Pinpoint the cell where the given text exists, returning its (x, y) midpoint coordinate. 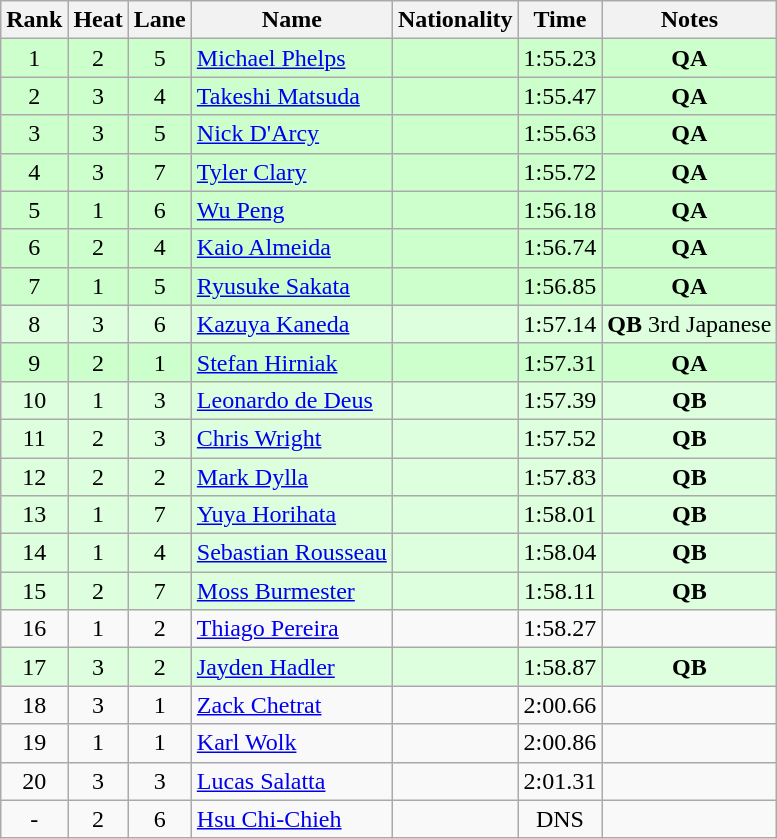
Michael Phelps (292, 58)
1:58.04 (560, 553)
1:57.52 (560, 438)
Wu Peng (292, 210)
2:00.66 (560, 705)
1:55.63 (560, 134)
Mark Dylla (292, 477)
Time (560, 20)
1:58.27 (560, 629)
QB 3rd Japanese (690, 324)
13 (34, 515)
18 (34, 705)
Lane (160, 20)
2:00.86 (560, 743)
1:55.23 (560, 58)
Chris Wright (292, 438)
2:01.31 (560, 781)
1:56.85 (560, 286)
Ryusuke Sakata (292, 286)
Takeshi Matsuda (292, 96)
1:55.72 (560, 172)
11 (34, 438)
Tyler Clary (292, 172)
Hsu Chi-Chieh (292, 819)
Kazuya Kaneda (292, 324)
1:57.39 (560, 400)
Lucas Salatta (292, 781)
Notes (690, 20)
16 (34, 629)
15 (34, 591)
Jayden Hadler (292, 667)
1:57.14 (560, 324)
Moss Burmester (292, 591)
19 (34, 743)
DNS (560, 819)
8 (34, 324)
1:55.47 (560, 96)
- (34, 819)
Leonardo de Deus (292, 400)
9 (34, 362)
Zack Chetrat (292, 705)
1:58.01 (560, 515)
1:56.74 (560, 248)
Thiago Pereira (292, 629)
10 (34, 400)
14 (34, 553)
1:58.87 (560, 667)
Yuya Horihata (292, 515)
Stefan Hirniak (292, 362)
17 (34, 667)
Sebastian Rousseau (292, 553)
20 (34, 781)
Heat (98, 20)
1:56.18 (560, 210)
12 (34, 477)
Name (292, 20)
1:57.83 (560, 477)
Karl Wolk (292, 743)
Rank (34, 20)
Nationality (455, 20)
1:58.11 (560, 591)
1:57.31 (560, 362)
Kaio Almeida (292, 248)
Nick D'Arcy (292, 134)
